Search for the cell housing the specified text and yield its [X, Y] center coordinate. 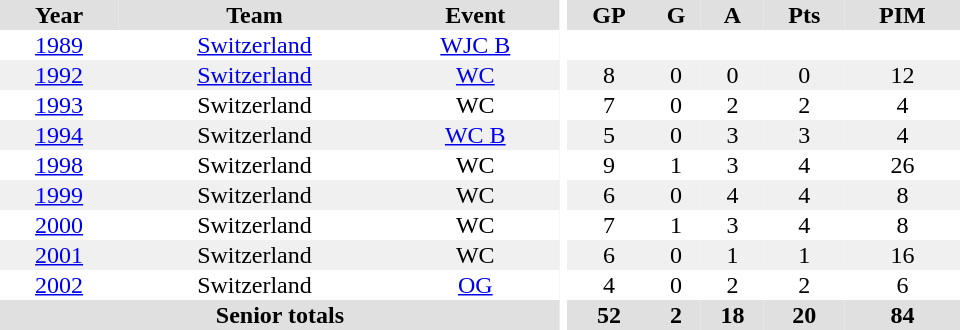
G [676, 15]
1992 [59, 75]
12 [902, 75]
Event [476, 15]
18 [732, 315]
OG [476, 285]
52 [609, 315]
1989 [59, 45]
20 [804, 315]
WJC B [476, 45]
Pts [804, 15]
9 [609, 165]
Team [254, 15]
2002 [59, 285]
1994 [59, 135]
1999 [59, 195]
2001 [59, 255]
16 [902, 255]
Senior totals [280, 315]
1993 [59, 105]
84 [902, 315]
GP [609, 15]
Year [59, 15]
5 [609, 135]
2000 [59, 225]
1998 [59, 165]
A [732, 15]
WC B [476, 135]
26 [902, 165]
PIM [902, 15]
